Capture the cell that displays the provided text and extract its [X, Y] central coordinate. 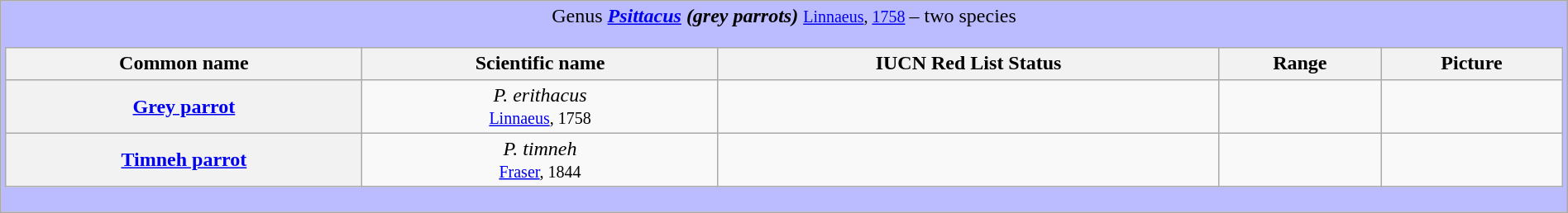
P. timneh Fraser, 1844 [541, 160]
P. erithacus Linnaeus, 1758 [541, 106]
Grey parrot [184, 106]
Scientific name [541, 64]
Timneh parrot [184, 160]
Picture [1472, 64]
IUCN Red List Status [968, 64]
Common name [184, 64]
Range [1300, 64]
